Identify which cell holds the provided text, then report its (X, Y) central coordinate. 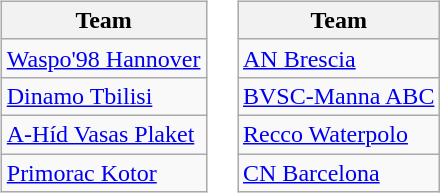
A-Híd Vasas Plaket (104, 134)
Dinamo Tbilisi (104, 96)
Waspo'98 Hannover (104, 58)
Recco Waterpolo (339, 134)
AN Brescia (339, 58)
BVSC-Manna ABC (339, 96)
Primorac Kotor (104, 173)
CN Barcelona (339, 173)
